Output the [X, Y] coordinate of the center of the cell containing the given text.  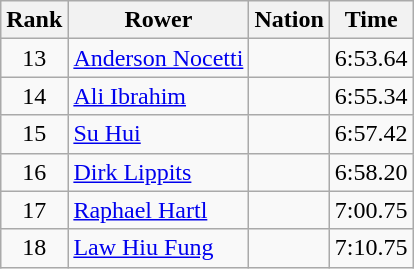
7:00.75 [371, 210]
Su Hui [158, 134]
6:55.34 [371, 96]
6:57.42 [371, 134]
6:58.20 [371, 172]
16 [34, 172]
7:10.75 [371, 248]
Ali Ibrahim [158, 96]
Rower [158, 20]
Nation [289, 20]
Raphael Hartl [158, 210]
Dirk Lippits [158, 172]
14 [34, 96]
Rank [34, 20]
15 [34, 134]
6:53.64 [371, 58]
17 [34, 210]
13 [34, 58]
Anderson Nocetti [158, 58]
Time [371, 20]
18 [34, 248]
Law Hiu Fung [158, 248]
